Determine the [X, Y] coordinate at the center of the cell enclosing the given text.  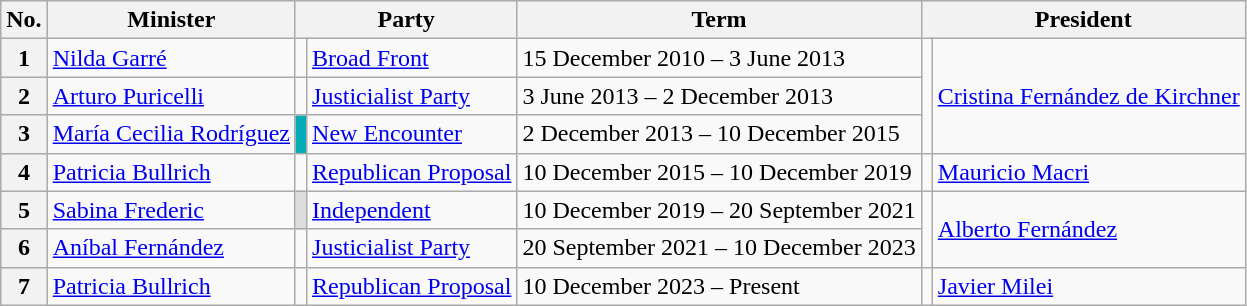
7 [24, 286]
New Encounter [412, 134]
15 December 2010 – 3 June 2013 [719, 58]
Party [406, 20]
2 [24, 96]
Mauricio Macri [1088, 172]
Broad Front [412, 58]
Independent [412, 210]
Alberto Fernández [1088, 229]
4 [24, 172]
Nilda Garré [171, 58]
President [1083, 20]
3 [24, 134]
10 December 2019 – 20 September 2021 [719, 210]
Javier Milei [1088, 286]
Aníbal Fernández [171, 248]
Term [719, 20]
3 June 2013 – 2 December 2013 [719, 96]
10 December 2023 – Present [719, 286]
María Cecilia Rodríguez [171, 134]
Cristina Fernández de Kirchner [1088, 96]
5 [24, 210]
No. [24, 20]
6 [24, 248]
10 December 2015 – 10 December 2019 [719, 172]
2 December 2013 – 10 December 2015 [719, 134]
Sabina Frederic [171, 210]
Arturo Puricelli [171, 96]
1 [24, 58]
Minister [171, 20]
20 September 2021 – 10 December 2023 [719, 248]
